From the cell containing the given text, extract its center point as (x, y) coordinate. 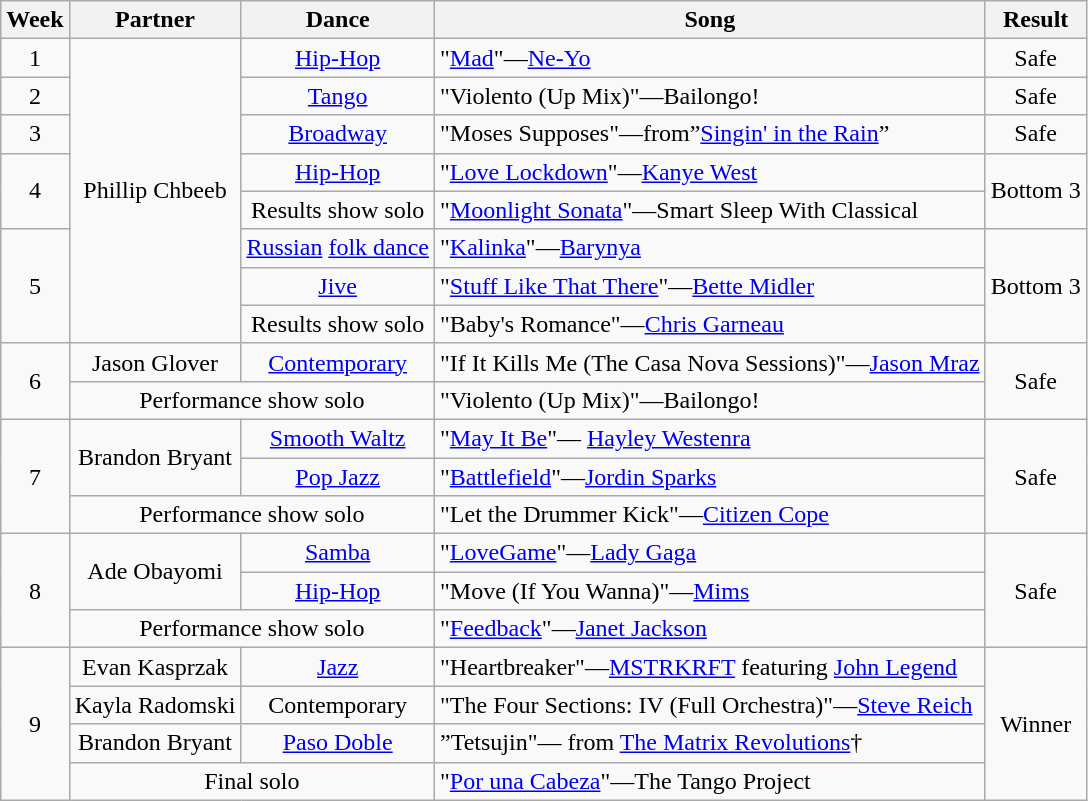
”Tetsujin"— from The Matrix Revolutions† (710, 743)
"Feedback"—Janet Jackson (710, 629)
8 (35, 591)
Russian folk dance (338, 248)
Phillip Chbeeb (155, 191)
1 (35, 58)
Pop Jazz (338, 477)
6 (35, 381)
Ade Obayomi (155, 572)
Week (35, 20)
Final solo (252, 781)
"Let the Drummer Kick"—Citizen Cope (710, 515)
Broadway (338, 134)
"The Four Sections: IV (Full Orchestra)"—Steve Reich (710, 705)
"Battlefield"—Jordin Sparks (710, 477)
"Baby's Romance"—Chris Garneau (710, 324)
Dance (338, 20)
"Stuff Like That There"—Bette Midler (710, 286)
4 (35, 191)
2 (35, 96)
9 (35, 724)
Winner (1036, 724)
Jive (338, 286)
5 (35, 286)
Samba (338, 553)
3 (35, 134)
Kayla Radomski (155, 705)
"Move (If You Wanna)"—Mims (710, 591)
"Love Lockdown"—Kanye West (710, 172)
Smooth Waltz (338, 438)
7 (35, 476)
"Por una Cabeza"—The Tango Project (710, 781)
Jazz (338, 667)
"LoveGame"—Lady Gaga (710, 553)
"Mad"—Ne-Yo (710, 58)
Partner (155, 20)
"Moonlight Sonata"—Smart Sleep With Classical (710, 210)
Evan Kasprzak (155, 667)
Paso Doble (338, 743)
"If It Kills Me (The Casa Nova Sessions)"—Jason Mraz (710, 362)
"May It Be"— Hayley Westenra (710, 438)
"Heartbreaker"—MSTRKRFT featuring John Legend (710, 667)
"Moses Supposes"—from”Singin' in the Rain” (710, 134)
"Kalinka"—Barynya (710, 248)
Jason Glover (155, 362)
Result (1036, 20)
Song (710, 20)
Tango (338, 96)
